Locate the cell with the specified text and output its [x, y] center coordinate. 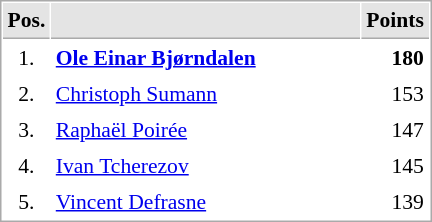
147 [396, 129]
139 [396, 201]
3. [26, 129]
Raphaël Poirée [206, 129]
5. [26, 201]
Vincent Defrasne [206, 201]
180 [396, 57]
4. [26, 165]
Ivan Tcherezov [206, 165]
Points [396, 21]
2. [26, 93]
Christoph Sumann [206, 93]
Ole Einar Bjørndalen [206, 57]
145 [396, 165]
Pos. [26, 21]
153 [396, 93]
1. [26, 57]
